Identify which cell holds the provided text, then report its [x, y] central coordinate. 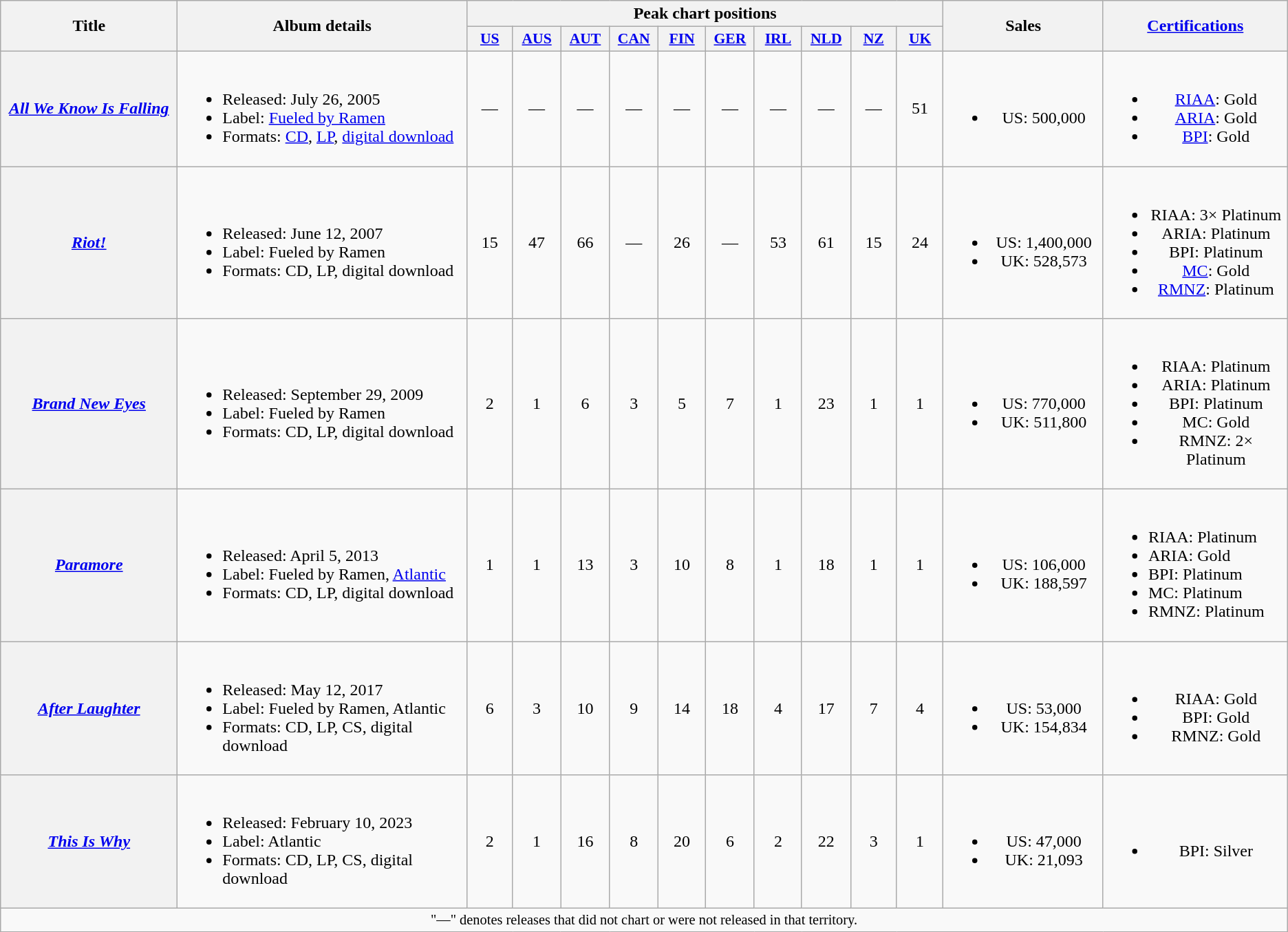
Album details [322, 26]
GER [729, 39]
66 [585, 242]
Riot! [89, 242]
NLD [826, 39]
61 [826, 242]
Released: May 12, 2017Label: Fueled by Ramen, AtlanticFormats: CD, LP, CS, digital download [322, 708]
"—" denotes releases that did not chart or were not released in that territory. [644, 920]
US: 500,000 [1023, 109]
Brand New Eyes [89, 404]
47 [537, 242]
Released: July 26, 2005Label: Fueled by RamenFormats: CD, LP, digital download [322, 109]
US [490, 39]
26 [683, 242]
US: 53,000UK: 154,834 [1023, 708]
Peak chart positions [705, 14]
Paramore [89, 566]
51 [920, 109]
24 [920, 242]
Title [89, 26]
UK [920, 39]
RIAA: 3× PlatinumARIA: PlatinumBPI: PlatinumMC: GoldRMNZ: Platinum [1195, 242]
AUT [585, 39]
17 [826, 708]
53 [777, 242]
This Is Why [89, 842]
Certifications [1195, 26]
NZ [874, 39]
14 [683, 708]
22 [826, 842]
RIAA: GoldARIA: GoldBPI: Gold [1195, 109]
RIAA: GoldBPI: GoldRMNZ: Gold [1195, 708]
Released: June 12, 2007Label: Fueled by RamenFormats: CD, LP, digital download [322, 242]
BPI: Silver [1195, 842]
Released: April 5, 2013Label: Fueled by Ramen, AtlanticFormats: CD, LP, digital download [322, 566]
US: 770,000UK: 511,800 [1023, 404]
20 [683, 842]
CAN [634, 39]
Released: February 10, 2023Label: AtlanticFormats: CD, LP, CS, digital download [322, 842]
Released: September 29, 2009Label: Fueled by RamenFormats: CD, LP, digital download [322, 404]
16 [585, 842]
13 [585, 566]
US: 106,000UK: 188,597 [1023, 566]
After Laughter [89, 708]
Sales [1023, 26]
US: 1,400,000UK: 528,573 [1023, 242]
US: 47,000UK: 21,093 [1023, 842]
5 [683, 404]
RIAA: PlatinumARIA: GoldBPI: PlatinumMC: PlatinumRMNZ: Platinum [1195, 566]
AUS [537, 39]
IRL [777, 39]
FIN [683, 39]
9 [634, 708]
All We Know Is Falling [89, 109]
23 [826, 404]
RIAA: PlatinumARIA: PlatinumBPI: PlatinumMC: GoldRMNZ: 2× Platinum [1195, 404]
